Scan for the cell matching the given text and deliver its [X, Y] coordinate at center. 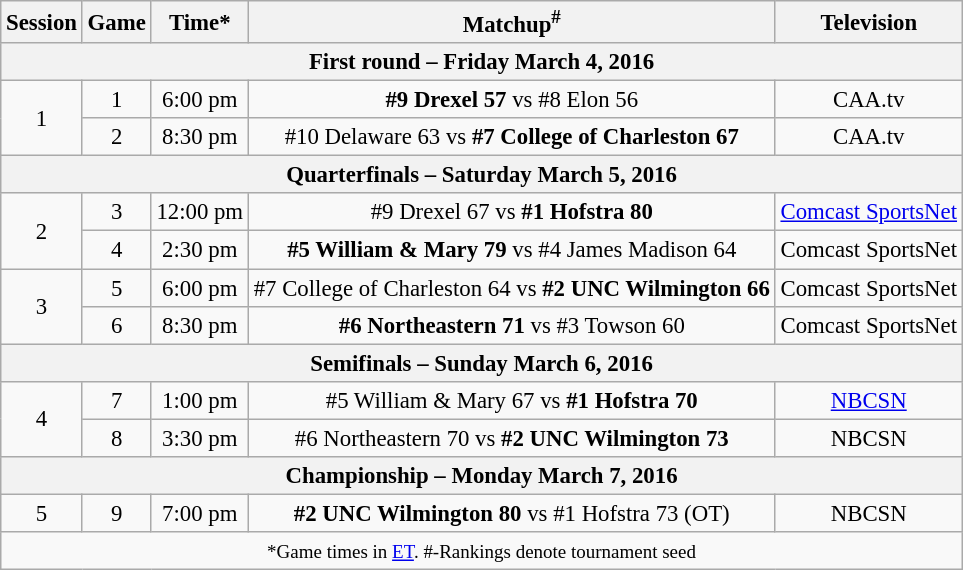
9 [116, 513]
2:30 pm [200, 250]
#10 Delaware 63 vs #7 College of Charleston 67 [512, 137]
Semifinals – Sunday March 6, 2016 [482, 363]
7:00 pm [200, 513]
7 [116, 400]
#6 Northeastern 71 vs #3 Towson 60 [512, 325]
#7 College of Charleston 64 vs #2 UNC Wilmington 66 [512, 288]
Matchup# [512, 22]
#9 Drexel 67 vs #1 Hofstra 80 [512, 213]
3:30 pm [200, 438]
Game [116, 22]
First round – Friday March 4, 2016 [482, 62]
Championship – Monday March 7, 2016 [482, 476]
#9 Drexel 57 vs #8 Elon 56 [512, 100]
*Game times in ET. #-Rankings denote tournament seed [482, 551]
Session [42, 22]
6 [116, 325]
12:00 pm [200, 213]
Quarterfinals – Saturday March 5, 2016 [482, 175]
8 [116, 438]
#5 William & Mary 79 vs #4 James Madison 64 [512, 250]
#2 UNC Wilmington 80 vs #1 Hofstra 73 (OT) [512, 513]
Television [868, 22]
#5 William & Mary 67 vs #1 Hofstra 70 [512, 400]
1:00 pm [200, 400]
#6 Northeastern 70 vs #2 UNC Wilmington 73 [512, 438]
Time* [200, 22]
